Capture the cell that displays the provided text and extract its [X, Y] central coordinate. 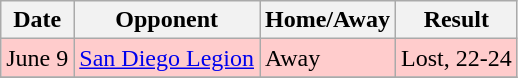
Home/Away [328, 20]
Date [38, 20]
June 9 [38, 58]
Opponent [167, 20]
Away [328, 58]
Lost, 22-24 [456, 58]
San Diego Legion [167, 58]
Result [456, 20]
